Identify which cell holds the provided text, then report its (x, y) central coordinate. 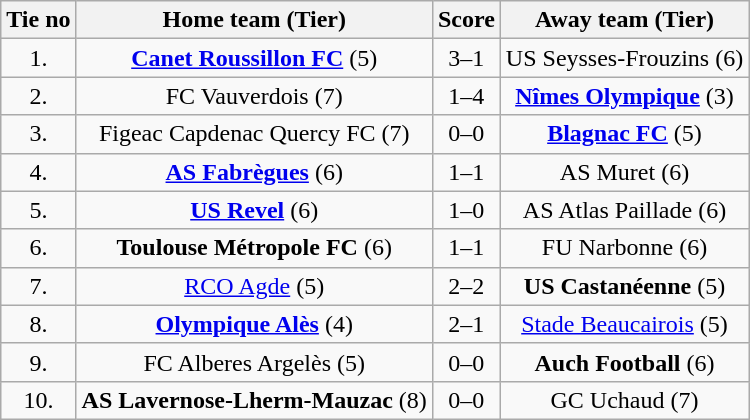
Nîmes Olympique (3) (624, 96)
1–0 (466, 210)
US Revel (6) (254, 210)
US Castanéenne (5) (624, 286)
Toulouse Métropole FC (6) (254, 248)
US Seysses-Frouzins (6) (624, 58)
Away team (Tier) (624, 20)
Blagnac FC (5) (624, 134)
3–1 (466, 58)
Olympique Alès (4) (254, 324)
FC Alberes Argelès (5) (254, 362)
Score (466, 20)
Tie no (38, 20)
Canet Roussillon FC (5) (254, 58)
8. (38, 324)
1. (38, 58)
RCO Agde (5) (254, 286)
Auch Football (6) (624, 362)
Stade Beaucairois (5) (624, 324)
GC Uchaud (7) (624, 400)
2–2 (466, 286)
Home team (Tier) (254, 20)
AS Atlas Paillade (6) (624, 210)
3. (38, 134)
9. (38, 362)
4. (38, 172)
2–1 (466, 324)
AS Fabrègues (6) (254, 172)
10. (38, 400)
FU Narbonne (6) (624, 248)
2. (38, 96)
1–4 (466, 96)
FC Vauverdois (7) (254, 96)
AS Muret (6) (624, 172)
6. (38, 248)
Figeac Capdenac Quercy FC (7) (254, 134)
AS Lavernose-Lherm-Mauzac (8) (254, 400)
7. (38, 286)
5. (38, 210)
